Identify which cell holds the provided text, then report its (x, y) central coordinate. 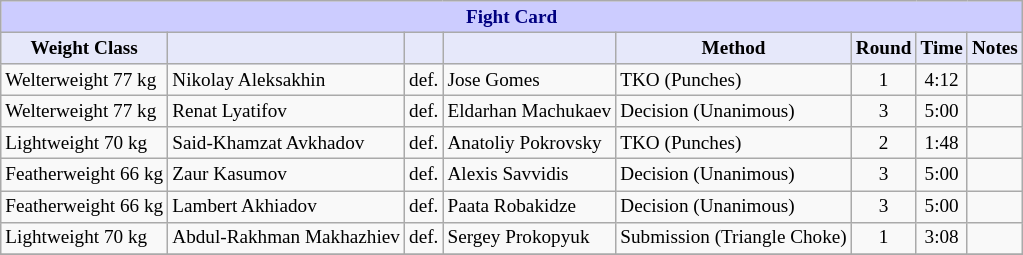
Anatoliy Pokrovsky (530, 143)
Weight Class (84, 48)
1:48 (942, 143)
Paata Robakidze (530, 206)
Round (884, 48)
Abdul-Rakhman Makhazhiev (286, 238)
Fight Card (512, 17)
Nikolay Aleksakhin (286, 80)
Method (734, 48)
Lambert Akhiadov (286, 206)
Renat Lyatifov (286, 111)
4:12 (942, 80)
Zaur Kasumov (286, 175)
Eldarhan Machukaev (530, 111)
Time (942, 48)
Sergey Prokopyuk (530, 238)
Notes (994, 48)
3:08 (942, 238)
Alexis Savvidis (530, 175)
2 (884, 143)
Jose Gomes (530, 80)
Said-Khamzat Avkhadov (286, 143)
Submission (Triangle Choke) (734, 238)
